Find where the given text appears and provide that cell's center as (X, Y) coordinate. 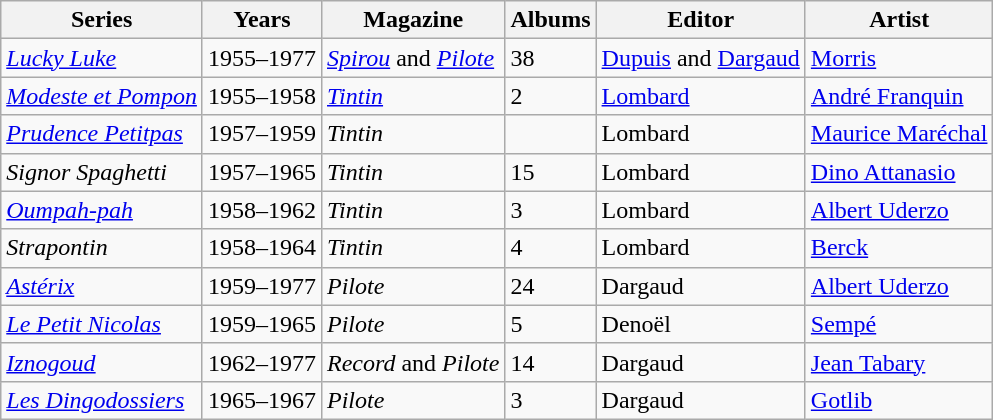
Dino Attanasio (899, 172)
Les Dingodossiers (102, 400)
24 (550, 286)
5 (550, 324)
Strapontin (102, 248)
Series (102, 20)
Editor (700, 20)
1958–1962 (262, 210)
Denoël (700, 324)
Morris (899, 58)
Dupuis and Dargaud (700, 58)
Jean Tabary (899, 362)
1959–1977 (262, 286)
Lucky Luke (102, 58)
1957–1959 (262, 134)
André Franquin (899, 96)
Artist (899, 20)
Modeste et Pompon (102, 96)
Signor Spaghetti (102, 172)
1955–1958 (262, 96)
1965–1967 (262, 400)
Magazine (412, 20)
Albums (550, 20)
Gotlib (899, 400)
1957–1965 (262, 172)
1955–1977 (262, 58)
Oumpah-pah (102, 210)
Iznogoud (102, 362)
1959–1965 (262, 324)
38 (550, 58)
14 (550, 362)
Le Petit Nicolas (102, 324)
15 (550, 172)
Years (262, 20)
4 (550, 248)
Prudence Petitpas (102, 134)
Spirou and Pilote (412, 58)
Berck (899, 248)
Record and Pilote (412, 362)
1962–1977 (262, 362)
Sempé (899, 324)
Maurice Maréchal (899, 134)
Astérix (102, 286)
2 (550, 96)
1958–1964 (262, 248)
